Output the [x, y] coordinate of the center of the cell containing the given text.  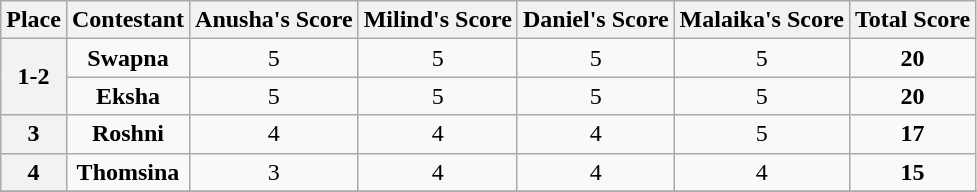
Daniel's Score [596, 20]
Total Score [912, 20]
Place [34, 20]
Roshni [128, 134]
Anusha's Score [274, 20]
Contestant [128, 20]
Swapna [128, 58]
15 [912, 172]
1-2 [34, 77]
Eksha [128, 96]
17 [912, 134]
Malaika's Score [762, 20]
Milind's Score [438, 20]
Thomsina [128, 172]
